Identify which cell holds the provided text, then report its [x, y] central coordinate. 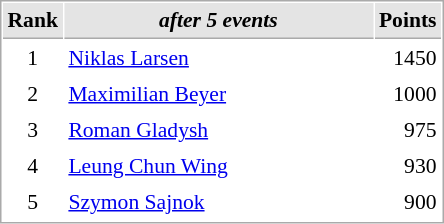
3 [32, 129]
Points [408, 21]
Rank [32, 21]
Szymon Sajnok [218, 201]
2 [32, 93]
after 5 events [218, 21]
Niklas Larsen [218, 57]
5 [32, 201]
4 [32, 165]
Roman Gladysh [218, 129]
Leung Chun Wing [218, 165]
900 [408, 201]
1000 [408, 93]
Maximilian Beyer [218, 93]
930 [408, 165]
1 [32, 57]
1450 [408, 57]
975 [408, 129]
